Determine the (X, Y) coordinate at the center of the cell enclosing the given text.  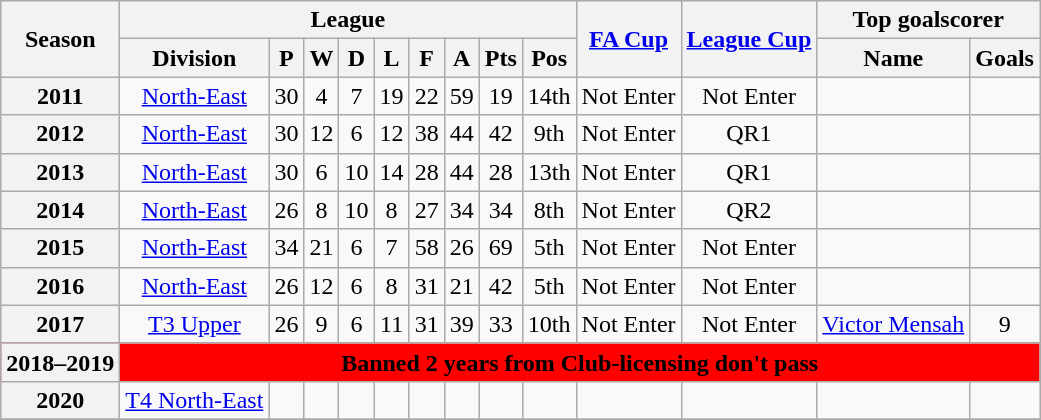
Goals (1005, 58)
11 (392, 324)
4 (322, 96)
Top goalscorer (928, 20)
Victor Mensah (894, 324)
10th (549, 324)
T3 Upper (194, 324)
2015 (60, 248)
Season (60, 39)
9th (549, 134)
58 (426, 248)
2016 (60, 286)
69 (500, 248)
2012 (60, 134)
2014 (60, 210)
59 (462, 96)
14th (549, 96)
W (322, 58)
2013 (60, 172)
Name (894, 58)
2018–2019 (60, 362)
13th (549, 172)
39 (462, 324)
L (392, 58)
33 (500, 324)
22 (426, 96)
8th (549, 210)
Pts (500, 58)
League (348, 20)
D (356, 58)
QR2 (749, 210)
14 (392, 172)
T4 North-East (194, 400)
Pos (549, 58)
League Cup (749, 39)
A (462, 58)
F (426, 58)
2020 (60, 400)
2011 (60, 96)
2017 (60, 324)
P (286, 58)
Banned 2 years from Club-licensing don't pass (580, 362)
FA Cup (628, 39)
Division (194, 58)
27 (426, 210)
38 (426, 134)
